Capture the cell that displays the provided text and extract its (x, y) central coordinate. 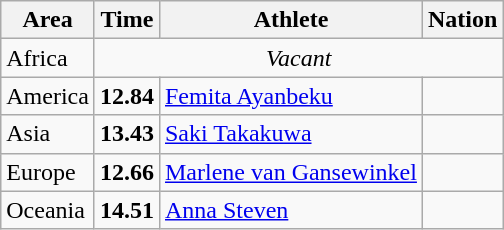
Vacant (298, 58)
Nation (462, 20)
Asia (48, 134)
Area (48, 20)
Athlete (290, 20)
America (48, 96)
Saki Takakuwa (290, 134)
12.84 (126, 96)
13.43 (126, 134)
Femita Ayanbeku (290, 96)
14.51 (126, 210)
12.66 (126, 172)
Oceania (48, 210)
Marlene van Gansewinkel (290, 172)
Time (126, 20)
Anna Steven (290, 210)
Africa (48, 58)
Europe (48, 172)
